Capture the cell that displays the provided text and extract its [x, y] central coordinate. 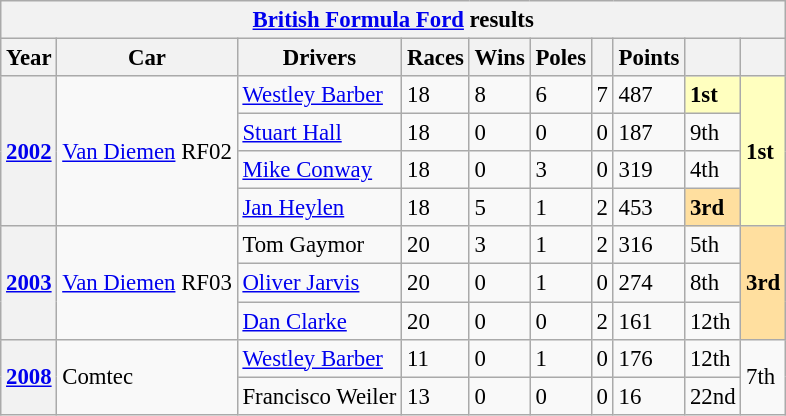
Car [147, 58]
Points [648, 58]
11 [436, 358]
Dan Clarke [320, 321]
2003 [29, 282]
7 [602, 95]
Wins [500, 58]
187 [648, 133]
2002 [29, 151]
Races [436, 58]
Drivers [320, 58]
Comtec [147, 376]
Francisco Weiler [320, 396]
5 [500, 208]
22nd [713, 396]
16 [648, 396]
316 [648, 245]
Tom Gaymor [320, 245]
6 [560, 95]
Stuart Hall [320, 133]
Poles [560, 58]
13 [436, 396]
Van Diemen RF02 [147, 151]
Van Diemen RF03 [147, 282]
4th [713, 170]
9th [713, 133]
274 [648, 283]
161 [648, 321]
8th [713, 283]
Jan Heylen [320, 208]
7th [764, 376]
8 [500, 95]
Year [29, 58]
319 [648, 170]
2008 [29, 376]
176 [648, 358]
5th [713, 245]
453 [648, 208]
Oliver Jarvis [320, 283]
Mike Conway [320, 170]
British Formula Ford results [394, 20]
487 [648, 95]
